Search for the cell housing the specified text and yield its [x, y] center coordinate. 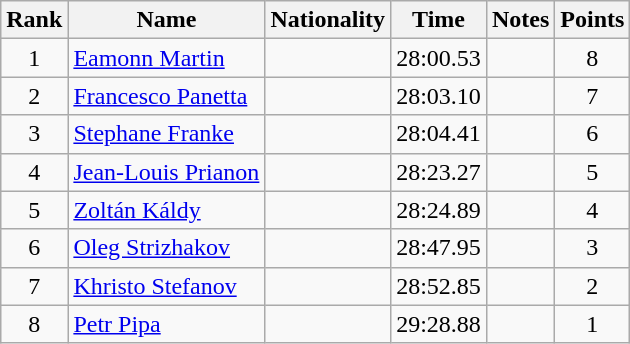
Eamonn Martin [166, 58]
Khristo Stefanov [166, 286]
28:23.27 [439, 172]
28:47.95 [439, 248]
Rank [34, 20]
28:24.89 [439, 210]
Time [439, 20]
Nationality [328, 20]
Petr Pipa [166, 324]
28:00.53 [439, 58]
Francesco Panetta [166, 96]
Zoltán Káldy [166, 210]
28:52.85 [439, 286]
Name [166, 20]
28:03.10 [439, 96]
Oleg Strizhakov [166, 248]
Jean-Louis Prianon [166, 172]
Points [592, 20]
Notes [520, 20]
29:28.88 [439, 324]
Stephane Franke [166, 134]
28:04.41 [439, 134]
